Extract the (X, Y) coordinate from the center of the cell holding the provided text.  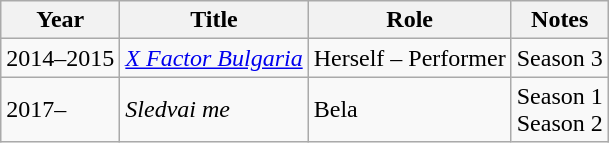
X Factor Bulgaria (214, 58)
Sledvai me (214, 110)
Title (214, 20)
Notes (560, 20)
Herself – Performer (410, 58)
Role (410, 20)
2017– (60, 110)
Year (60, 20)
Bela (410, 110)
2014–2015 (60, 58)
Season 3 (560, 58)
Season 1 Season 2 (560, 110)
